Pinpoint the cell where the given text exists, returning its (x, y) midpoint coordinate. 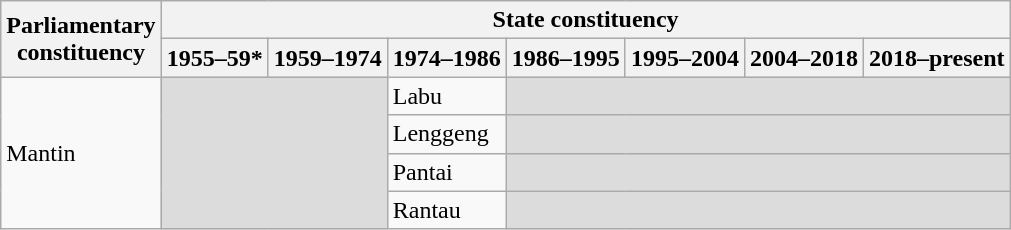
Pantai (446, 172)
1959–1974 (328, 58)
Lenggeng (446, 134)
Parliamentaryconstituency (81, 39)
1955–59* (214, 58)
2004–2018 (804, 58)
1986–1995 (566, 58)
Mantin (81, 153)
Rantau (446, 210)
Labu (446, 96)
1974–1986 (446, 58)
1995–2004 (684, 58)
State constituency (586, 20)
2018–present (936, 58)
